For the text-containing cell, return its midpoint in (X, Y) coordinate format. 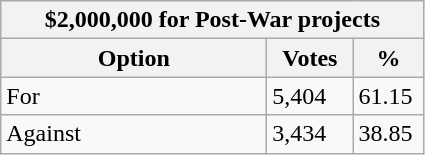
3,434 (310, 134)
38.85 (388, 134)
Against (134, 134)
For (134, 96)
Option (134, 58)
5,404 (310, 96)
% (388, 58)
Votes (310, 58)
$2,000,000 for Post-War projects (212, 20)
61.15 (388, 96)
